Return the [x, y] coordinate for the center point of the cell that contains the specified text.  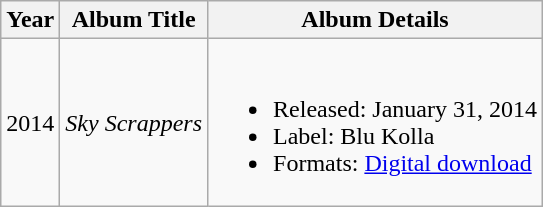
Sky Scrappers [134, 122]
Album Title [134, 20]
2014 [30, 122]
Released: January 31, 2014Label: Blu KollaFormats: Digital download [376, 122]
Year [30, 20]
Album Details [376, 20]
